Return (x, y) of the center of cell containing provided text 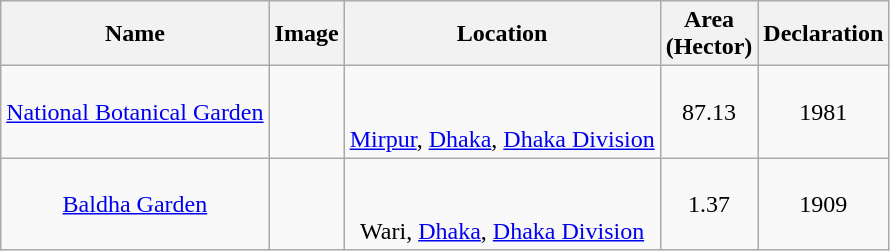
Area(Hector) (709, 34)
Name (135, 34)
Baldha Garden (135, 204)
1909 (824, 204)
Image (306, 34)
87.13 (709, 112)
Mirpur, Dhaka, Dhaka Division (502, 112)
1981 (824, 112)
Location (502, 34)
Wari, Dhaka, Dhaka Division (502, 204)
1.37 (709, 204)
National Botanical Garden (135, 112)
Declaration (824, 34)
